Search for the cell housing the specified text and yield its [x, y] center coordinate. 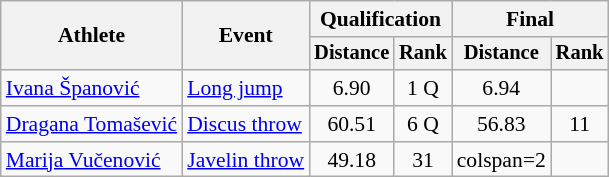
60.51 [352, 124]
Discus throw [246, 124]
6.90 [352, 88]
6 Q [423, 124]
Ivana Španović [92, 88]
Qualification [380, 19]
Dragana Tomašević [92, 124]
56.83 [502, 124]
Final [530, 19]
Athlete [92, 36]
Long jump [246, 88]
1 Q [423, 88]
6.94 [502, 88]
11 [580, 124]
Event [246, 36]
